Extract the (X, Y) coordinate from the center of the cell holding the provided text.  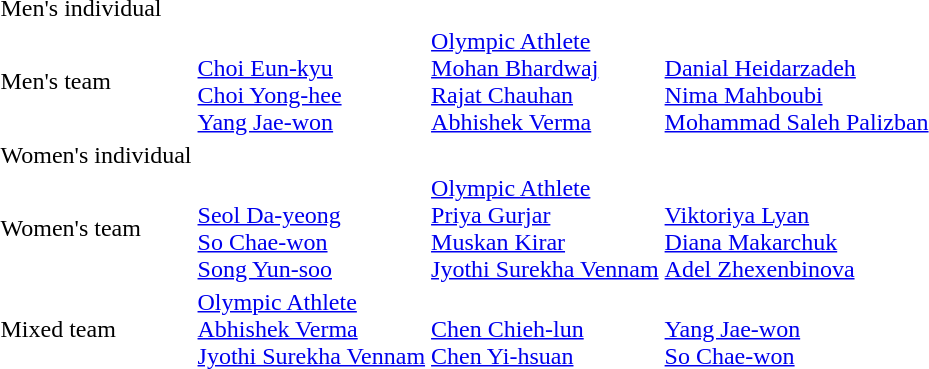
Choi Eun-kyuChoi Yong-heeYang Jae-won (312, 82)
Seol Da-yeongSo Chae-wonSong Yun-soo (312, 228)
Olympic AthleteMohan BhardwajRajat ChauhanAbhishek Verma (546, 82)
Olympic AthletePriya GurjarMuskan KirarJyothi Surekha Vennam (546, 228)
